Determine the [x, y] coordinate at the center of the cell enclosing the given text.  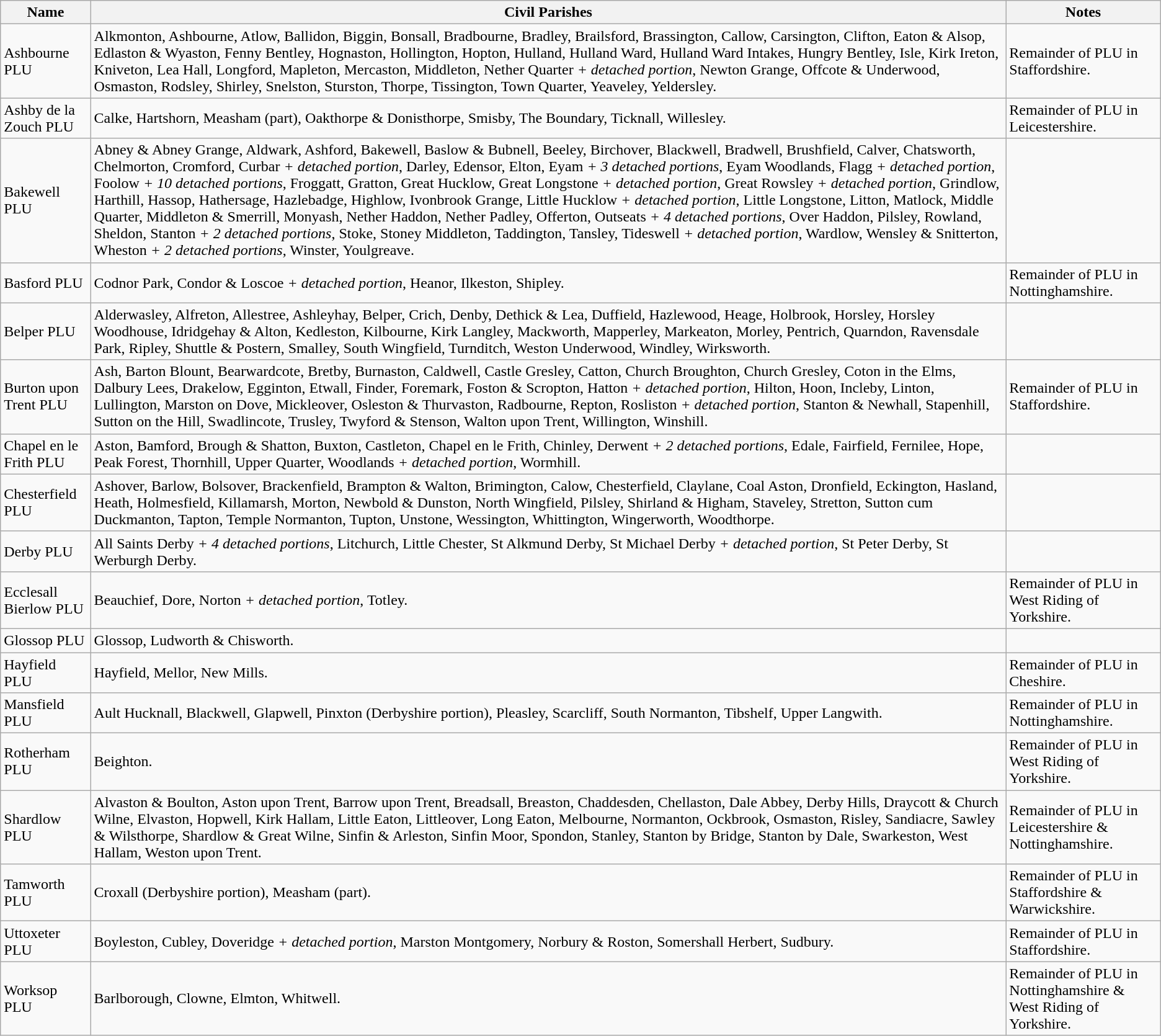
Remainder of PLU in Leicestershire. [1083, 118]
Ault Hucknall, Blackwell, Glapwell, Pinxton (Derbyshire portion), Pleasley, Scarcliff, South Normanton, Tibshelf, Upper Langwith. [548, 713]
Croxall (Derbyshire portion), Measham (part). [548, 893]
Civil Parishes [548, 12]
Bakewell PLU [46, 200]
Uttoxeter PLU [46, 942]
Chesterfield PLU [46, 502]
Derby PLU [46, 551]
Barlborough, Clowne, Elmton, Whitwell. [548, 999]
Belper PLU [46, 331]
Basford PLU [46, 283]
Name [46, 12]
Notes [1083, 12]
Codnor Park, Condor & Loscoe + detached portion, Heanor, Ilkeston, Shipley. [548, 283]
Glossop, Ludworth & Chisworth. [548, 640]
Ashby de la Zouch PLU [46, 118]
Ecclesall Bierlow PLU [46, 600]
Beighton. [548, 762]
Worksop PLU [46, 999]
Beauchief, Dore, Norton + detached portion, Totley. [548, 600]
Remainder of PLU in Nottinghamshire & West Riding of Yorkshire. [1083, 999]
Boyleston, Cubley, Doveridge + detached portion, Marston Montgomery, Norbury & Roston, Somershall Herbert, Sudbury. [548, 942]
Tamworth PLU [46, 893]
Hayfield PLU [46, 672]
Calke, Hartshorn, Measham (part), Oakthorpe & Donisthorpe, Smisby, The Boundary, Ticknall, Willesley. [548, 118]
Mansfield PLU [46, 713]
Hayfield, Mellor, New Mills. [548, 672]
Ashbourne PLU [46, 61]
Glossop PLU [46, 640]
Remainder of PLU in Cheshire. [1083, 672]
Burton upon Trent PLU [46, 397]
Remainder of PLU in Staffordshire & Warwickshire. [1083, 893]
Remainder of PLU in Leicestershire & Nottinghamshire. [1083, 828]
Chapel en le Frith PLU [46, 454]
Rotherham PLU [46, 762]
Shardlow PLU [46, 828]
